Determine the [x, y] coordinate at the center of the cell enclosing the given text.  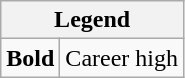
Bold [30, 58]
Career high [122, 58]
Legend [92, 20]
